Return (x, y) of the center of cell containing provided text 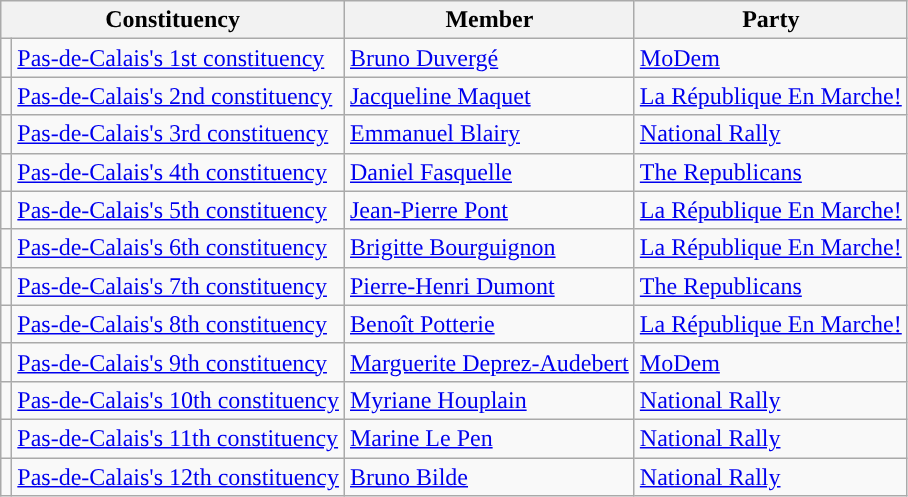
Pas-de-Calais's 12th constituency (178, 477)
Daniel Fasquelle (489, 172)
Bruno Duvergé (489, 58)
Pas-de-Calais's 2nd constituency (178, 96)
Constituency (173, 20)
Emmanuel Blairy (489, 134)
Pas-de-Calais's 1st constituency (178, 58)
Pas-de-Calais's 10th constituency (178, 400)
Pierre-Henri Dumont (489, 286)
Benoît Potterie (489, 324)
Pas-de-Calais's 4th constituency (178, 172)
Pas-de-Calais's 8th constituency (178, 324)
Jean-Pierre Pont (489, 210)
Bruno Bilde (489, 477)
Pas-de-Calais's 3rd constituency (178, 134)
Pas-de-Calais's 6th constituency (178, 248)
Party (770, 20)
Member (489, 20)
Jacqueline Maquet (489, 96)
Myriane Houplain (489, 400)
Pas-de-Calais's 11th constituency (178, 438)
Pas-de-Calais's 7th constituency (178, 286)
Pas-de-Calais's 9th constituency (178, 362)
Pas-de-Calais's 5th constituency (178, 210)
Marine Le Pen (489, 438)
Marguerite Deprez-Audebert (489, 362)
Brigitte Bourguignon (489, 248)
